Provide the (x, y) coordinate of the cell's center where the given text is located.  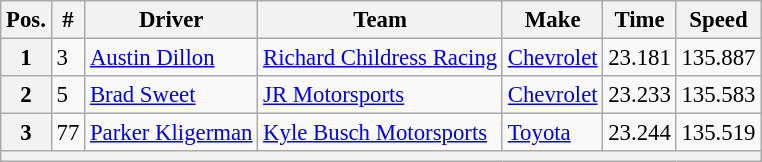
Austin Dillon (172, 58)
Speed (718, 20)
Team (380, 20)
23.233 (640, 95)
JR Motorsports (380, 95)
1 (26, 58)
Make (552, 20)
Time (640, 20)
Richard Childress Racing (380, 58)
5 (68, 95)
135.519 (718, 133)
Brad Sweet (172, 95)
77 (68, 133)
# (68, 20)
Driver (172, 20)
135.583 (718, 95)
23.181 (640, 58)
Toyota (552, 133)
Pos. (26, 20)
2 (26, 95)
135.887 (718, 58)
Parker Kligerman (172, 133)
23.244 (640, 133)
Kyle Busch Motorsports (380, 133)
